From the cell containing the given text, extract its center point as [X, Y] coordinate. 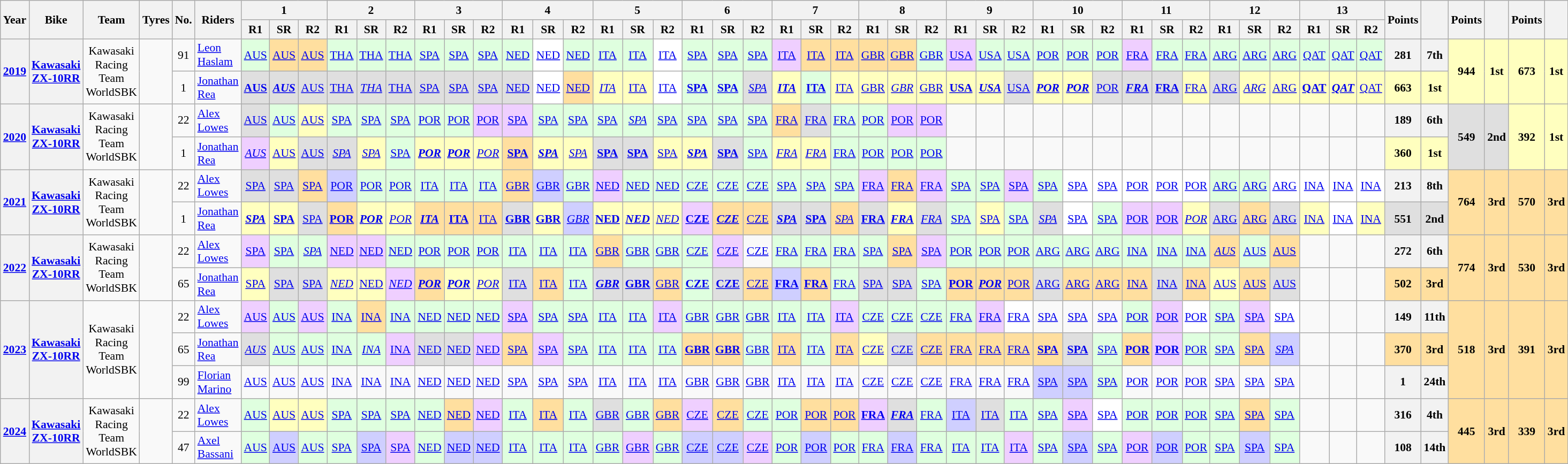
445 [1466, 431]
316 [1403, 415]
4th [1435, 415]
2019 [15, 71]
944 [1466, 71]
391 [1527, 349]
8th [1435, 186]
Team [111, 19]
2022 [15, 268]
392 [1527, 137]
10 [1077, 10]
360 [1403, 153]
47 [184, 447]
502 [1403, 284]
Axel Bassani [218, 447]
Riders [218, 19]
7 [815, 10]
663 [1403, 88]
370 [1403, 350]
24th [1435, 382]
774 [1466, 268]
Year [15, 19]
11 [1166, 10]
2024 [15, 431]
189 [1403, 121]
2023 [15, 349]
91 [184, 55]
Leon Haslam [218, 55]
13 [1342, 10]
9 [989, 10]
6 [727, 10]
14th [1435, 447]
551 [1403, 218]
Tyres [156, 19]
339 [1527, 431]
3 [458, 10]
12 [1255, 10]
99 [184, 382]
213 [1403, 186]
673 [1527, 71]
Bike [56, 19]
518 [1466, 349]
570 [1527, 202]
7th [1435, 55]
Florian Marino [218, 382]
549 [1466, 137]
764 [1466, 202]
281 [1403, 55]
530 [1527, 268]
No. [184, 19]
2020 [15, 137]
4 [548, 10]
8 [903, 10]
5 [637, 10]
149 [1403, 317]
11th [1435, 317]
108 [1403, 447]
2 [370, 10]
272 [1403, 252]
2021 [15, 202]
